Output the (x, y) coordinate of the center of the cell containing the given text.  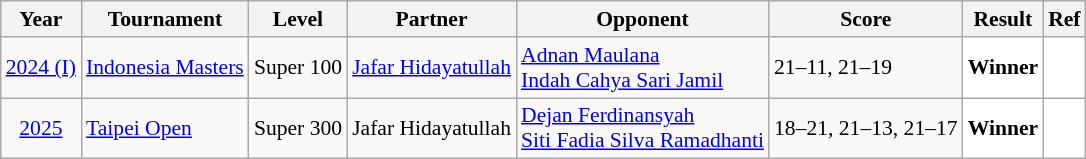
Level (298, 19)
Score (866, 19)
Ref (1064, 19)
Adnan Maulana Indah Cahya Sari Jamil (642, 68)
21–11, 21–19 (866, 68)
Super 100 (298, 68)
Super 300 (298, 128)
Taipei Open (165, 128)
Year (41, 19)
Indonesia Masters (165, 68)
Opponent (642, 19)
2024 (I) (41, 68)
Tournament (165, 19)
Result (1004, 19)
18–21, 21–13, 21–17 (866, 128)
Partner (432, 19)
2025 (41, 128)
Dejan Ferdinansyah Siti Fadia Silva Ramadhanti (642, 128)
